From the cell containing the given text, extract its center point as (X, Y) coordinate. 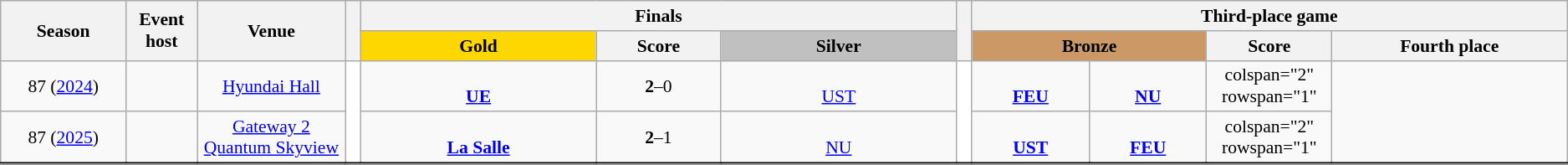
Season (64, 30)
La Salle (478, 138)
Fourth place (1450, 46)
2–1 (659, 138)
Gold (478, 46)
2–0 (659, 85)
Venue (271, 30)
Third-place game (1269, 16)
UE (478, 85)
Finals (659, 16)
87 (2024) (64, 85)
87 (2025) (64, 138)
Event host (162, 30)
Hyundai Hall (271, 85)
Bronze (1089, 46)
Silver (838, 46)
Gateway 2 Quantum Skyview (271, 138)
